Determine the [x, y] coordinate at the center of the cell enclosing the given text.  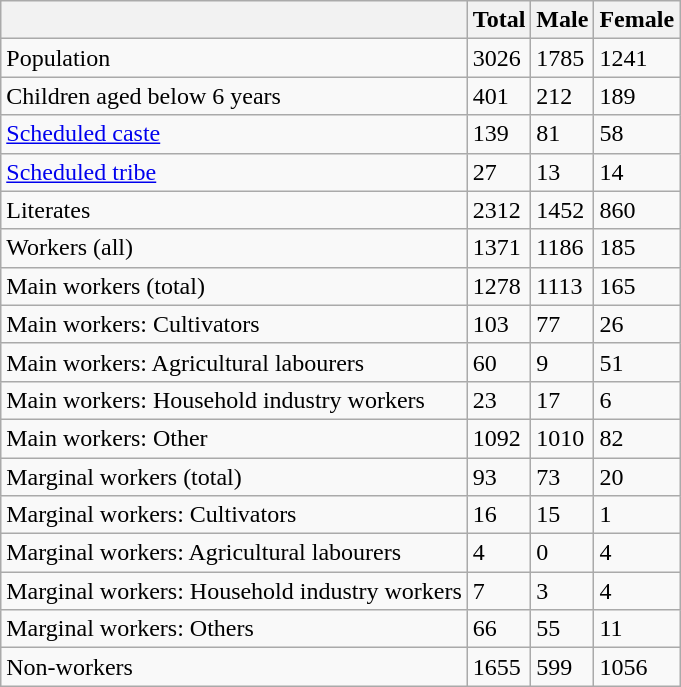
58 [637, 134]
1186 [562, 248]
Marginal workers: Others [234, 629]
0 [562, 553]
Main workers: Cultivators [234, 324]
1 [637, 515]
Workers (all) [234, 248]
Literates [234, 210]
Marginal workers (total) [234, 477]
3026 [499, 58]
26 [637, 324]
Marginal workers: Household industry workers [234, 591]
Main workers: Household industry workers [234, 400]
189 [637, 96]
Main workers: Agricultural labourers [234, 362]
66 [499, 629]
60 [499, 362]
1785 [562, 58]
Total [499, 20]
2312 [499, 210]
401 [499, 96]
599 [562, 667]
1241 [637, 58]
7 [499, 591]
3 [562, 591]
51 [637, 362]
Children aged below 6 years [234, 96]
1113 [562, 286]
Male [562, 20]
1010 [562, 438]
81 [562, 134]
Female [637, 20]
1371 [499, 248]
93 [499, 477]
9 [562, 362]
1092 [499, 438]
Main workers (total) [234, 286]
1278 [499, 286]
860 [637, 210]
77 [562, 324]
Main workers: Other [234, 438]
15 [562, 515]
Population [234, 58]
14 [637, 172]
185 [637, 248]
6 [637, 400]
103 [499, 324]
Non-workers [234, 667]
139 [499, 134]
20 [637, 477]
16 [499, 515]
Scheduled caste [234, 134]
23 [499, 400]
1452 [562, 210]
1655 [499, 667]
Marginal workers: Cultivators [234, 515]
17 [562, 400]
165 [637, 286]
13 [562, 172]
11 [637, 629]
1056 [637, 667]
27 [499, 172]
Scheduled tribe [234, 172]
Marginal workers: Agricultural labourers [234, 553]
212 [562, 96]
55 [562, 629]
82 [637, 438]
73 [562, 477]
